Pinpoint the cell where the given text exists, returning its (x, y) midpoint coordinate. 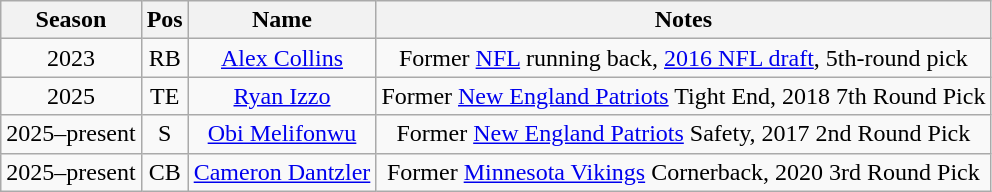
Former NFL running back, 2016 NFL draft, 5th-round pick (684, 58)
TE (164, 96)
Obi Melifonwu (282, 134)
2025 (71, 96)
Pos (164, 20)
Former New England Patriots Tight End, 2018 7th Round Pick (684, 96)
2023 (71, 58)
Ryan Izzo (282, 96)
CB (164, 172)
Former New England Patriots Safety, 2017 2nd Round Pick (684, 134)
Name (282, 20)
Alex Collins (282, 58)
Former Minnesota Vikings Cornerback, 2020 3rd Round Pick (684, 172)
S (164, 134)
RB (164, 58)
Season (71, 20)
Cameron Dantzler (282, 172)
Notes (684, 20)
